Detect which cell encompasses the target text, then output its [X, Y] center coordinate. 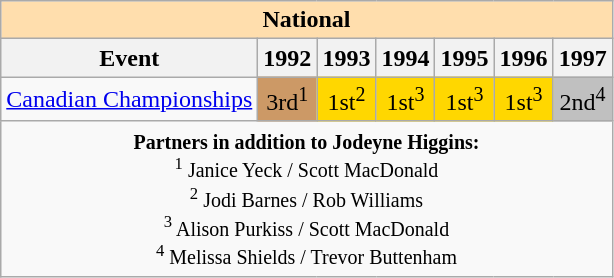
1995 [464, 58]
1997 [582, 58]
1996 [524, 58]
Event [130, 58]
1994 [406, 58]
1992 [288, 58]
3rd1 [288, 100]
2nd4 [582, 100]
1st2 [346, 100]
Canadian Championships [130, 100]
National [306, 20]
1993 [346, 58]
